Find where the given text appears and provide that cell's center as [x, y] coordinate. 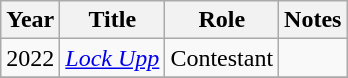
Year [30, 20]
Role [222, 20]
Notes [313, 20]
2022 [30, 58]
Contestant [222, 58]
Lock Upp [112, 58]
Title [112, 20]
